Identify which cell holds the provided text, then report its [X, Y] central coordinate. 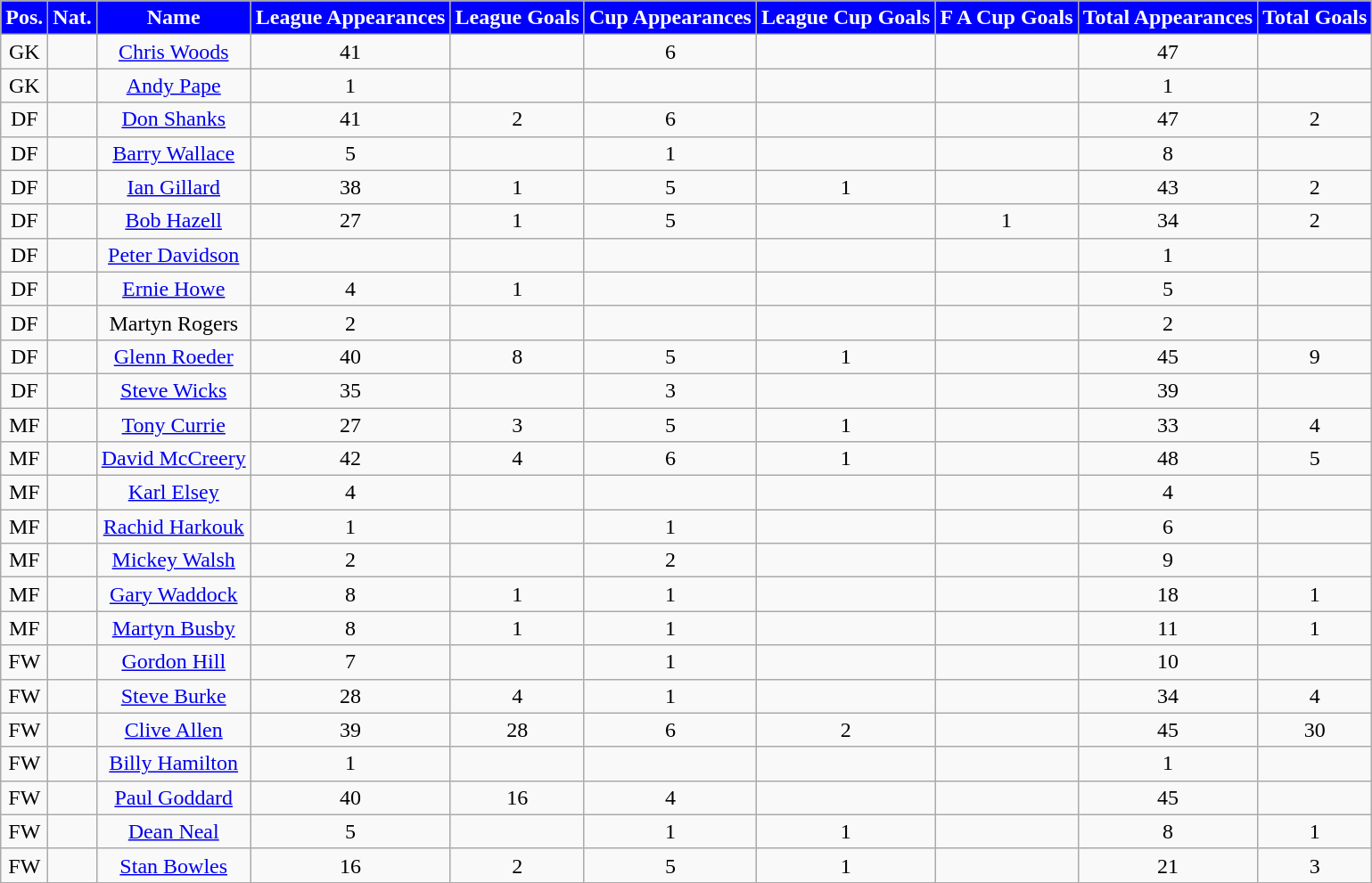
Clive Allen [173, 730]
League Goals [517, 18]
18 [1168, 594]
33 [1168, 425]
F A Cup Goals [1006, 18]
Billy Hamilton [173, 764]
Total Goals [1315, 18]
Peter Davidson [173, 255]
30 [1315, 730]
Karl Elsey [173, 493]
Gary Waddock [173, 594]
Martyn Rogers [173, 323]
38 [350, 187]
43 [1168, 187]
Martyn Busby [173, 628]
Ian Gillard [173, 187]
Don Shanks [173, 119]
Cup Appearances [670, 18]
Steve Wicks [173, 390]
Steve Burke [173, 696]
Chris Woods [173, 52]
7 [350, 662]
Glenn Roeder [173, 356]
21 [1168, 865]
Name [173, 18]
Pos. [25, 18]
League Cup Goals [845, 18]
Andy Pape [173, 86]
Bob Hazell [173, 221]
Total Appearances [1168, 18]
Rachid Harkouk [173, 527]
David McCreery [173, 459]
League Appearances [350, 18]
10 [1168, 662]
42 [350, 459]
Nat. [72, 18]
Tony Currie [173, 425]
11 [1168, 628]
Ernie Howe [173, 289]
Dean Neal [173, 831]
Stan Bowles [173, 865]
48 [1168, 459]
35 [350, 390]
Gordon Hill [173, 662]
Barry Wallace [173, 153]
Mickey Walsh [173, 560]
Paul Goddard [173, 797]
